Return [X, Y] of the center of cell containing provided text 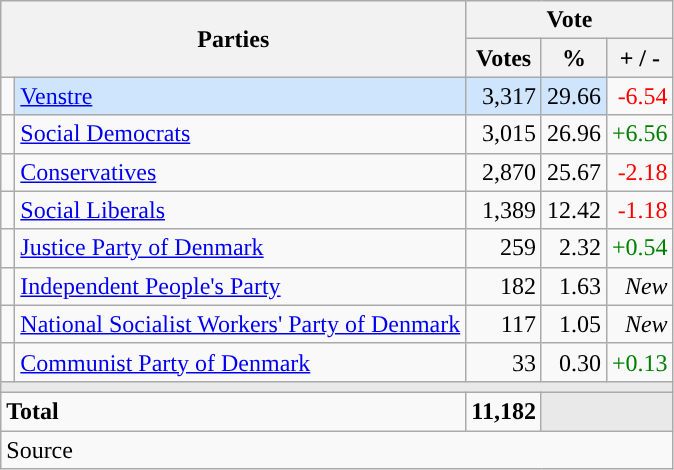
0.30 [574, 362]
+ / - [640, 58]
Conservatives [240, 172]
% [574, 58]
3,317 [504, 96]
-1.18 [640, 210]
-2.18 [640, 172]
+0.54 [640, 248]
1.63 [574, 286]
Parties [234, 39]
Venstre [240, 96]
33 [504, 362]
Source [337, 449]
11,182 [504, 411]
2,870 [504, 172]
Communist Party of Denmark [240, 362]
259 [504, 248]
Vote [570, 20]
12.42 [574, 210]
1,389 [504, 210]
Independent People's Party [240, 286]
Social Democrats [240, 134]
117 [504, 324]
Total [234, 411]
Justice Party of Denmark [240, 248]
182 [504, 286]
Votes [504, 58]
+0.13 [640, 362]
26.96 [574, 134]
1.05 [574, 324]
National Socialist Workers' Party of Denmark [240, 324]
3,015 [504, 134]
-6.54 [640, 96]
+6.56 [640, 134]
25.67 [574, 172]
2.32 [574, 248]
29.66 [574, 96]
Social Liberals [240, 210]
